Locate the cell with the specified text and output its [X, Y] center coordinate. 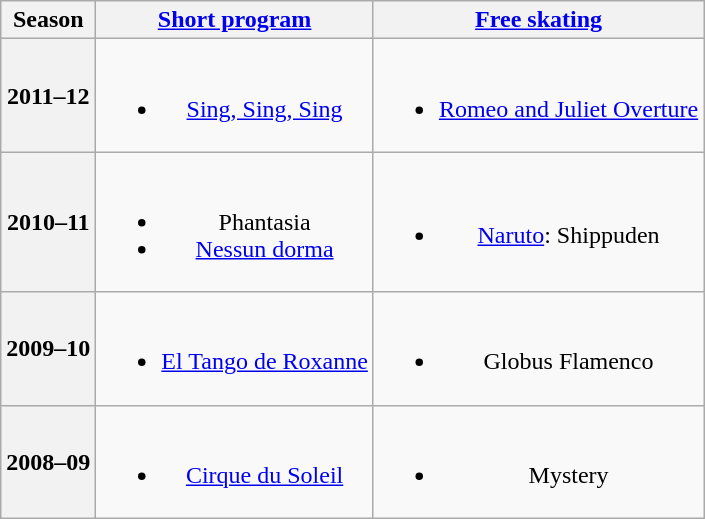
Mystery [538, 462]
El Tango de Roxanne [235, 348]
Globus Flamenco [538, 348]
Naruto: Shippuden [538, 222]
2011–12 [48, 96]
Romeo and Juliet Overture [538, 96]
Short program [235, 20]
2009–10 [48, 348]
2010–11 [48, 222]
Sing, Sing, Sing [235, 96]
Free skating [538, 20]
2008–09 [48, 462]
Cirque du Soleil [235, 462]
Phantasia Nessun dorma [235, 222]
Season [48, 20]
